Locate the cell with the specified text and output its (X, Y) center coordinate. 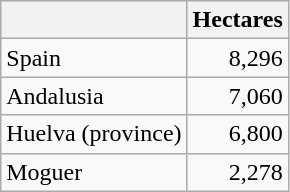
Moguer (94, 172)
8,296 (238, 58)
Huelva (province) (94, 134)
Andalusia (94, 96)
2,278 (238, 172)
6,800 (238, 134)
Spain (94, 58)
7,060 (238, 96)
Hectares (238, 20)
